Pinpoint the cell where the given text exists, returning its [x, y] midpoint coordinate. 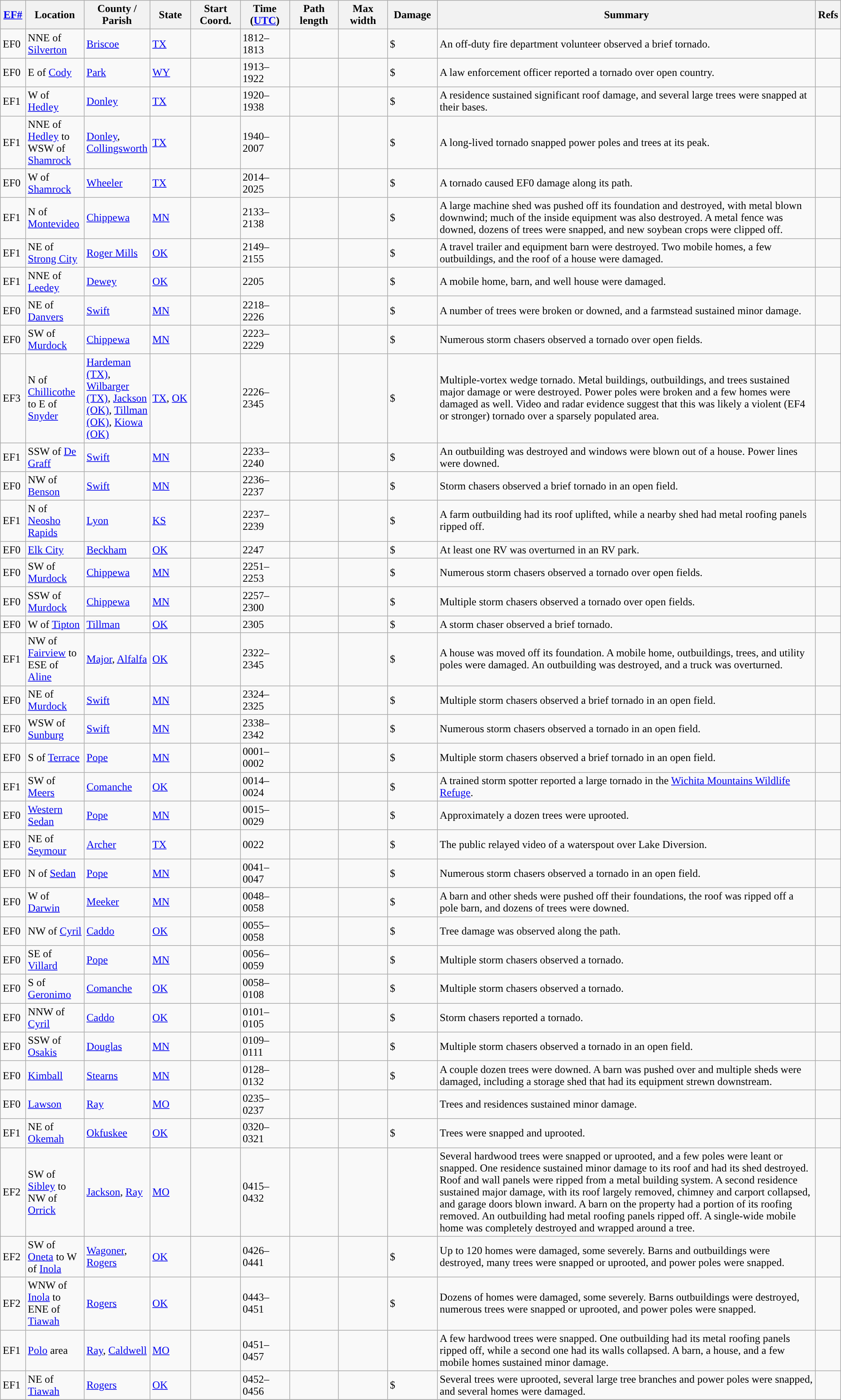
2218–2226 [265, 311]
Path length [314, 15]
Damage [413, 15]
2237–2239 [265, 521]
EF# [13, 15]
A storm chaser observed a brief tornado. [626, 624]
Wheeler [117, 183]
Park [117, 73]
Storm chasers reported a tornado. [626, 1018]
A law enforcement officer reported a tornado over open country. [626, 73]
Time (UTC) [265, 15]
0015–0029 [265, 816]
W of Hedley [55, 101]
1940–2007 [265, 142]
Wagoner, Rogers [117, 1257]
E of Cody [55, 73]
Meeker [117, 902]
EF3 [13, 398]
A barn and other sheds were pushed off their foundations, the roof was ripped off a pole barn, and dozens of trees were downed. [626, 902]
S of Geronimo [55, 989]
2338–2342 [265, 729]
0452–0456 [265, 1385]
SW of Sibley to NW of Orrick [55, 1192]
NE of Seymour [55, 844]
Archer [117, 844]
State [170, 15]
SSW of Murdock [55, 602]
S of Terrace [55, 758]
WY [170, 73]
0022 [265, 844]
NE of Tiawah [55, 1385]
A tornado caused EF0 damage along its path. [626, 183]
WSW of Sunburg [55, 729]
2205 [265, 281]
A residence sustained significant roof damage, and several large trees were snapped at their bases. [626, 101]
W of Shamrock [55, 183]
2247 [265, 550]
W of Darwin [55, 902]
Jackson, Ray [117, 1192]
SW of Oneta to W of Inola [55, 1257]
1913–1922 [265, 73]
County / Parish [117, 15]
WNW of Inola to ENE of Tiawah [55, 1304]
2257–2300 [265, 602]
0014–0024 [265, 786]
KS [170, 521]
N of Chillicothe to E of Snyder [55, 398]
Start Coord. [216, 15]
2251–2253 [265, 572]
0058–0108 [265, 989]
SE of Villard [55, 960]
Tree damage was observed along the path. [626, 931]
Donley, Collingsworth [117, 142]
Stearns [117, 1076]
A long-lived tornado snapped power poles and trees at its peak. [626, 142]
0048–0058 [265, 902]
Western Sedan [55, 816]
A farm outbuilding had its roof uplifted, while a nearby shed had metal roofing panels ripped off. [626, 521]
Several trees were uprooted, several large tree branches and power poles were snapped, and several homes were damaged. [626, 1385]
Lawson [55, 1104]
Refs [828, 15]
0041–0047 [265, 873]
Roger Mills [117, 253]
2322–2345 [265, 659]
2223–2229 [265, 339]
Lyon [117, 521]
NW of Cyril [55, 931]
Multiple storm chasers observed a tornado in an open field. [626, 1046]
Elk City [55, 550]
A mobile home, barn, and well house were damaged. [626, 281]
N of Sedan [55, 873]
Max width [363, 15]
NW of Fairview to ESE of Aline [55, 659]
A travel trailer and equipment barn were destroyed. Two mobile homes, a few outbuildings, and the roof of a house were damaged. [626, 253]
2149–2155 [265, 253]
2133–2138 [265, 218]
0426–0441 [265, 1257]
Okfuskee [117, 1133]
SSW of Osakis [55, 1046]
NNW of Cyril [55, 1018]
Douglas [117, 1046]
At least one RV was overturned in an RV park. [626, 550]
Approximately a dozen trees were uprooted. [626, 816]
An off-duty fire department volunteer observed a brief tornado. [626, 43]
N of Montevideo [55, 218]
0415–0432 [265, 1192]
1920–1938 [265, 101]
1812–1813 [265, 43]
2233–2240 [265, 457]
Polo area [55, 1350]
0055–0058 [265, 931]
0101–0105 [265, 1018]
A number of trees were broken or downed, and a farmstead sustained minor damage. [626, 311]
Summary [626, 15]
Trees were snapped and uprooted. [626, 1133]
0128–0132 [265, 1076]
Trees and residences sustained minor damage. [626, 1104]
SW of Meers [55, 786]
NNE of Hedley to WSW of Shamrock [55, 142]
0320–0321 [265, 1133]
0109–0111 [265, 1046]
0443–0451 [265, 1304]
SSW of De Graff [55, 457]
NW of Benson [55, 486]
Ray, Caldwell [117, 1350]
2305 [265, 624]
0235–0237 [265, 1104]
Ray [117, 1104]
Dewey [117, 281]
0451–0457 [265, 1350]
NE of Okemah [55, 1133]
A trained storm spotter reported a large tornado in the Wichita Mountains Wildlife Refuge. [626, 786]
Beckham [117, 550]
Location [55, 15]
2236–2237 [265, 486]
NE of Danvers [55, 311]
0056–0059 [265, 960]
W of Tipton [55, 624]
0001–0002 [265, 758]
2226–2345 [265, 398]
2014–2025 [265, 183]
TX, OK [170, 398]
NNE of Leedey [55, 281]
NE of Murdock [55, 700]
Donley [117, 101]
Storm chasers observed a brief tornado in an open field. [626, 486]
NE of Strong City [55, 253]
The public relayed video of a waterspout over Lake Diversion. [626, 844]
An outbuilding was destroyed and windows were blown out of a house. Power lines were downed. [626, 457]
Briscoe [117, 43]
Hardeman (TX), Wilbarger (TX), Jackson (OK), Tillman (OK), Kiowa (OK) [117, 398]
NNE of Silverton [55, 43]
2324–2325 [265, 700]
Multiple storm chasers observed a tornado over open fields. [626, 602]
Tillman [117, 624]
Major, Alfalfa [117, 659]
N of Neosho Rapids [55, 521]
Kimball [55, 1076]
